Output the (X, Y) coordinate of the center of the cell containing the given text.  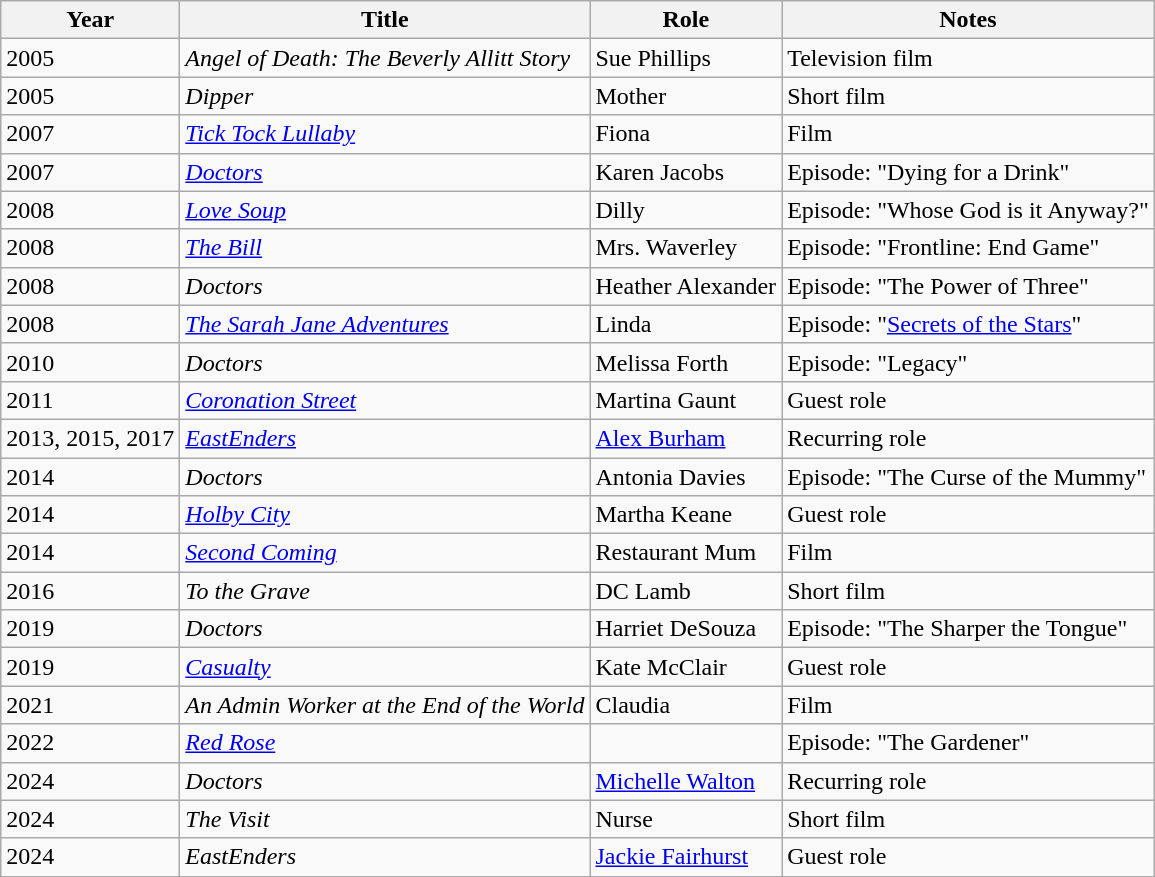
An Admin Worker at the End of the World (385, 705)
Red Rose (385, 743)
Angel of Death: The Beverly Allitt Story (385, 58)
Episode: "Frontline: End Game" (968, 248)
2016 (90, 591)
Sue Phillips (686, 58)
Episode: "The Sharper the Tongue" (968, 629)
2011 (90, 400)
The Bill (385, 248)
Linda (686, 324)
Heather Alexander (686, 286)
Television film (968, 58)
Episode: "Secrets of the Stars" (968, 324)
Tick Tock Lullaby (385, 134)
Karen Jacobs (686, 172)
Harriet DeSouza (686, 629)
Mother (686, 96)
Michelle Walton (686, 781)
To the Grave (385, 591)
Kate McClair (686, 667)
Antonia Davies (686, 477)
Melissa Forth (686, 362)
Episode: "The Power of Three" (968, 286)
Holby City (385, 515)
Casualty (385, 667)
Martina Gaunt (686, 400)
Fiona (686, 134)
Dipper (385, 96)
The Visit (385, 819)
Alex Burham (686, 438)
Jackie Fairhurst (686, 857)
2022 (90, 743)
Year (90, 20)
Coronation Street (385, 400)
Title (385, 20)
Episode: "Whose God is it Anyway?" (968, 210)
Second Coming (385, 553)
DC Lamb (686, 591)
2013, 2015, 2017 (90, 438)
Dilly (686, 210)
2021 (90, 705)
2010 (90, 362)
Martha Keane (686, 515)
Notes (968, 20)
The Sarah Jane Adventures (385, 324)
Episode: "Legacy" (968, 362)
Nurse (686, 819)
Episode: "The Gardener" (968, 743)
Episode: "The Curse of the Mummy" (968, 477)
Mrs. Waverley (686, 248)
Episode: "Dying for a Drink" (968, 172)
Claudia (686, 705)
Restaurant Mum (686, 553)
Love Soup (385, 210)
Role (686, 20)
